Return the [X, Y] coordinate for the center point of the cell that contains the specified text.  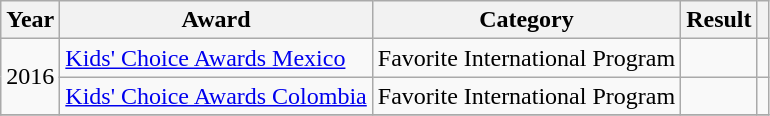
Kids' Choice Awards Mexico [216, 58]
Award [216, 20]
2016 [30, 77]
Kids' Choice Awards Colombia [216, 96]
Category [526, 20]
Result [719, 20]
Year [30, 20]
